Provide the [X, Y] coordinate of the cell's center where the given text is located.  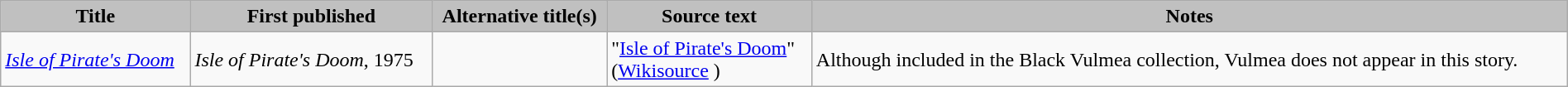
Source text [710, 17]
Alternative title(s) [519, 17]
"Isle of Pirate's Doom" (Wikisource ) [710, 60]
Notes [1189, 17]
Isle of Pirate's Doom, 1975 [311, 60]
First published [311, 17]
Isle of Pirate's Doom [96, 60]
Title [96, 17]
Although included in the Black Vulmea collection, Vulmea does not appear in this story. [1189, 60]
